From the cell containing the given text, extract its center point as (X, Y) coordinate. 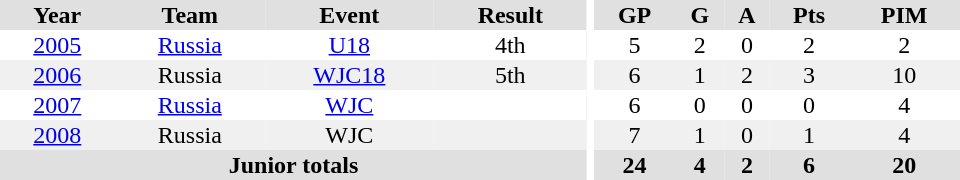
10 (904, 75)
4th (511, 45)
2005 (58, 45)
PIM (904, 15)
20 (904, 165)
2006 (58, 75)
Team (190, 15)
5th (511, 75)
Result (511, 15)
G (700, 15)
Year (58, 15)
3 (810, 75)
U18 (349, 45)
5 (635, 45)
A (747, 15)
Pts (810, 15)
24 (635, 165)
WJC18 (349, 75)
Junior totals (294, 165)
Event (349, 15)
2008 (58, 135)
2007 (58, 105)
7 (635, 135)
GP (635, 15)
